Identify which cell holds the provided text, then report its [X, Y] central coordinate. 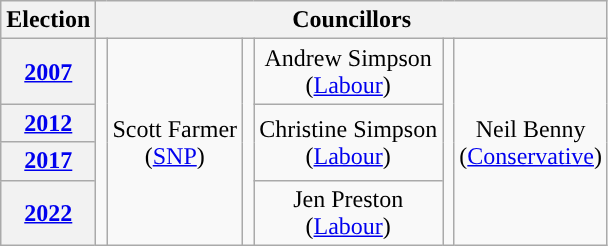
2017 [48, 161]
Andrew Simpson(Labour) [348, 72]
Scott Farmer(SNP) [175, 142]
Councillors [352, 20]
Election [48, 20]
2007 [48, 72]
2012 [48, 123]
2022 [48, 212]
Jen Preston(Labour) [348, 212]
Christine Simpson(Labour) [348, 142]
Neil Benny(Conservative) [531, 142]
